Pinpoint the cell where the given text exists, returning its (x, y) midpoint coordinate. 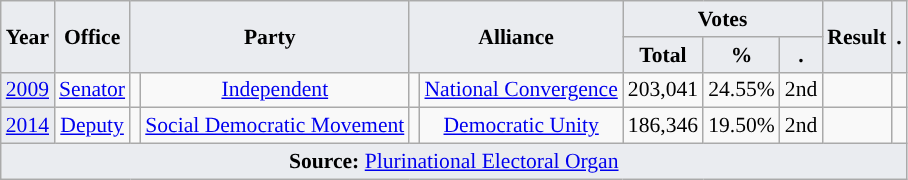
19.50% (742, 126)
Office (92, 36)
Deputy (92, 126)
Independent (274, 90)
186,346 (663, 126)
Votes (723, 19)
Source: Plurinational Electoral Organ (454, 162)
Total (663, 55)
2014 (28, 126)
Democratic Unity (520, 126)
Year (28, 36)
203,041 (663, 90)
Senator (92, 90)
Alliance (516, 36)
Social Democratic Movement (274, 126)
National Convergence (520, 90)
Result (856, 36)
2009 (28, 90)
Party (270, 36)
% (742, 55)
24.55% (742, 90)
